Identify which cell holds the provided text, then report its [x, y] central coordinate. 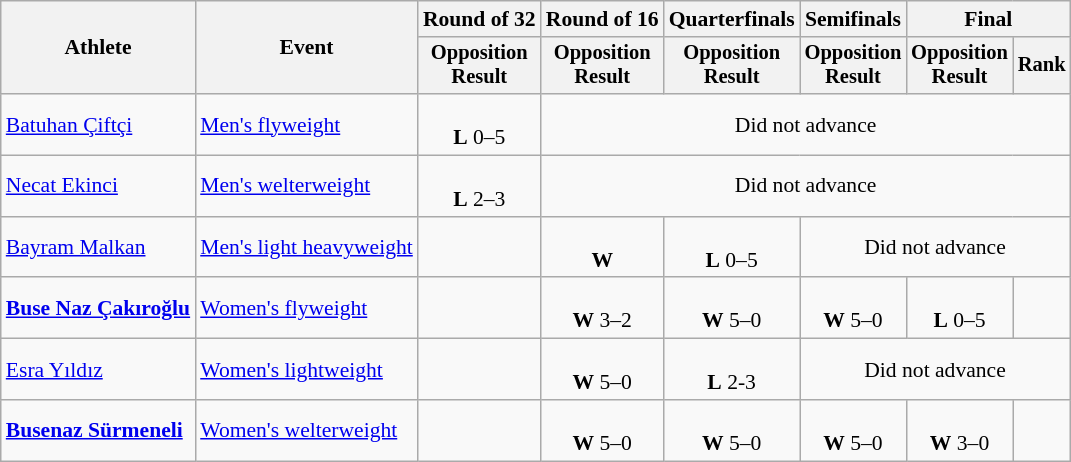
Batuhan Çiftçi [98, 124]
Necat Ekinci [98, 186]
Esra Yıldız [98, 370]
L 2–3 [480, 186]
Event [306, 48]
Men's light heavyweight [306, 248]
L 2-3 [732, 370]
Women's flyweight [306, 308]
W 3–2 [602, 308]
Quarterfinals [732, 19]
W [602, 248]
Women's lightweight [306, 370]
Men's flyweight [306, 124]
Busenaz Sürmeneli [98, 430]
Semifinals [854, 19]
Final [988, 19]
Bayram Malkan [98, 248]
Rank [1042, 66]
W 3–0 [960, 430]
Women's welterweight [306, 430]
Round of 32 [480, 19]
Round of 16 [602, 19]
Buse Naz Çakıroğlu [98, 308]
Athlete [98, 48]
Men's welterweight [306, 186]
